From the cell containing the given text, extract its center point as (X, Y) coordinate. 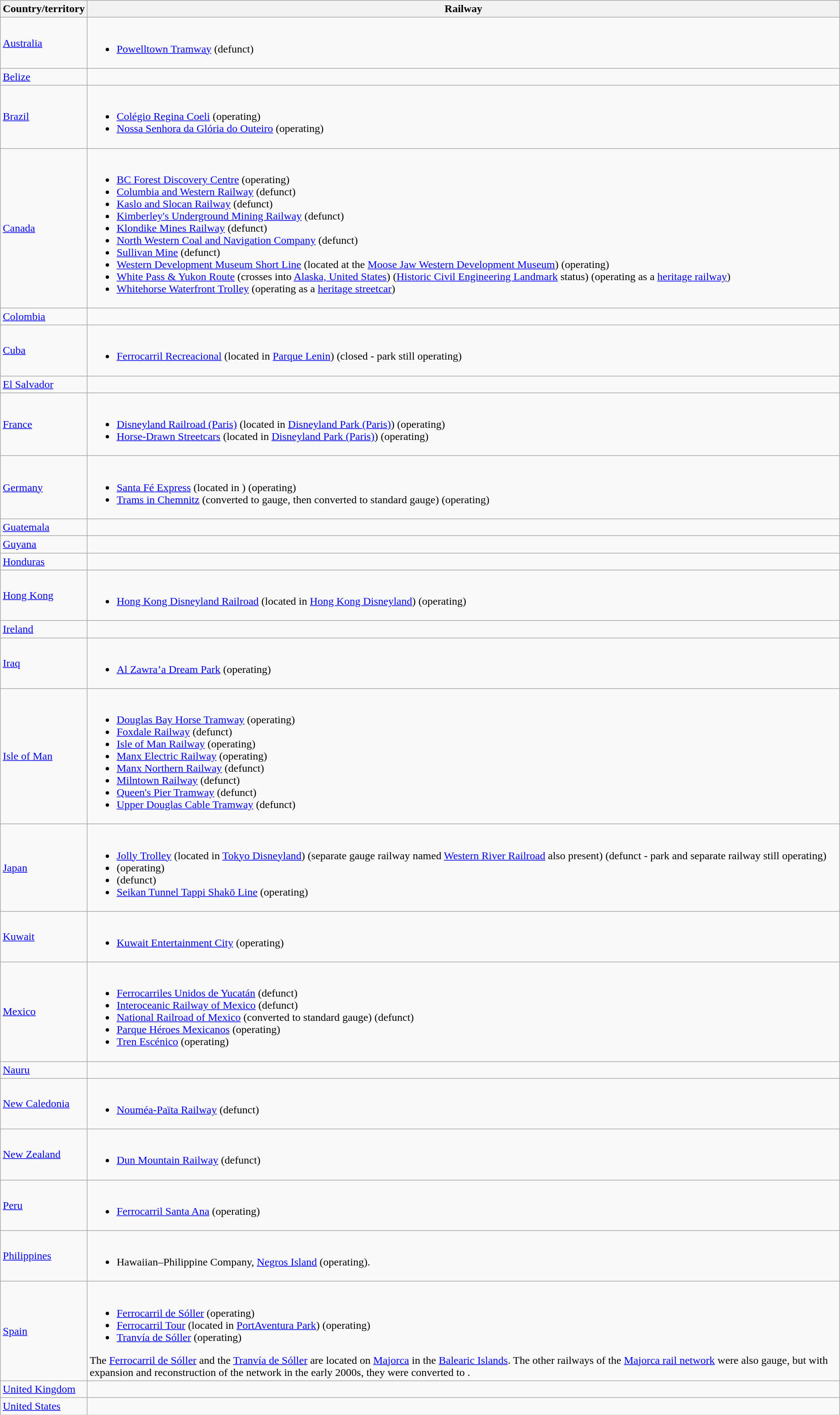
Disneyland Railroad (Paris) (located in Disneyland Park (Paris)) (operating)Horse-Drawn Streetcars (located in Disneyland Park (Paris)) (operating) (463, 424)
Nouméa-Païta Railway (defunct) (463, 1103)
Powelltown Tramway (defunct) (463, 43)
United Kingdom (44, 1389)
Kuwait (44, 936)
Colégio Regina Coeli (operating)Nossa Senhora da Glória do Outeiro (operating) (463, 117)
Mexico (44, 1012)
Belize (44, 77)
Ferrocarril Santa Ana (operating) (463, 1205)
Kuwait Entertainment City (operating) (463, 936)
Santa Fé Express (located in ) (operating)Trams in Chemnitz (converted to gauge, then converted to standard gauge) (operating) (463, 487)
United States (44, 1406)
Guatemala (44, 527)
Hawaiian–Philippine Company, Negros Island (operating). (463, 1256)
Nauru (44, 1070)
France (44, 424)
New Zealand (44, 1155)
Ferrocarril Recreacional (located in Parque Lenin) (closed - park still operating) (463, 350)
Hong Kong Disneyland Railroad (located in Hong Kong Disneyland) (operating) (463, 595)
Cuba (44, 350)
El Salvador (44, 384)
Country/territory (44, 9)
Japan (44, 868)
Brazil (44, 117)
Ireland (44, 629)
Australia (44, 43)
Peru (44, 1205)
Isle of Man (44, 756)
Guyana (44, 544)
Al Zawra’a Dream Park (operating) (463, 664)
Canada (44, 228)
Iraq (44, 664)
Philippines (44, 1256)
New Caledonia (44, 1103)
Spain (44, 1331)
Honduras (44, 562)
Colombia (44, 316)
Dun Mountain Railway (defunct) (463, 1155)
Railway (463, 9)
Hong Kong (44, 595)
Germany (44, 487)
